Return (x, y) of the center of cell containing provided text 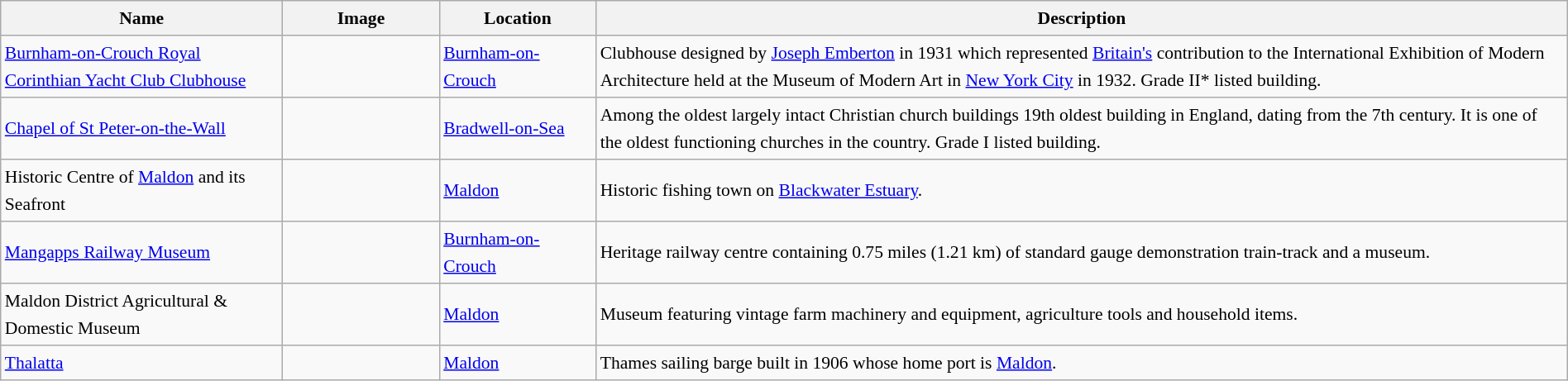
Chapel of St Peter-on-the-Wall (142, 129)
Thames sailing barge built in 1906 whose home port is Maldon. (1082, 364)
Location (518, 18)
Thalatta (142, 364)
Historic Centre of Maldon and its Seafront (142, 190)
Historic fishing town on Blackwater Estuary. (1082, 190)
Bradwell-on-Sea (518, 129)
Maldon District Agricultural & Domestic Museum (142, 314)
Description (1082, 18)
Burnham-on-Crouch Royal Corinthian Yacht Club Clubhouse (142, 68)
Heritage railway centre containing 0.75 miles (1.21 km) of standard gauge demonstration train-track and a museum. (1082, 253)
Name (142, 18)
Image (361, 18)
Mangapps Railway Museum (142, 253)
Museum featuring vintage farm machinery and equipment, agriculture tools and household items. (1082, 314)
